Scan for the cell matching the given text and deliver its [X, Y] coordinate at center. 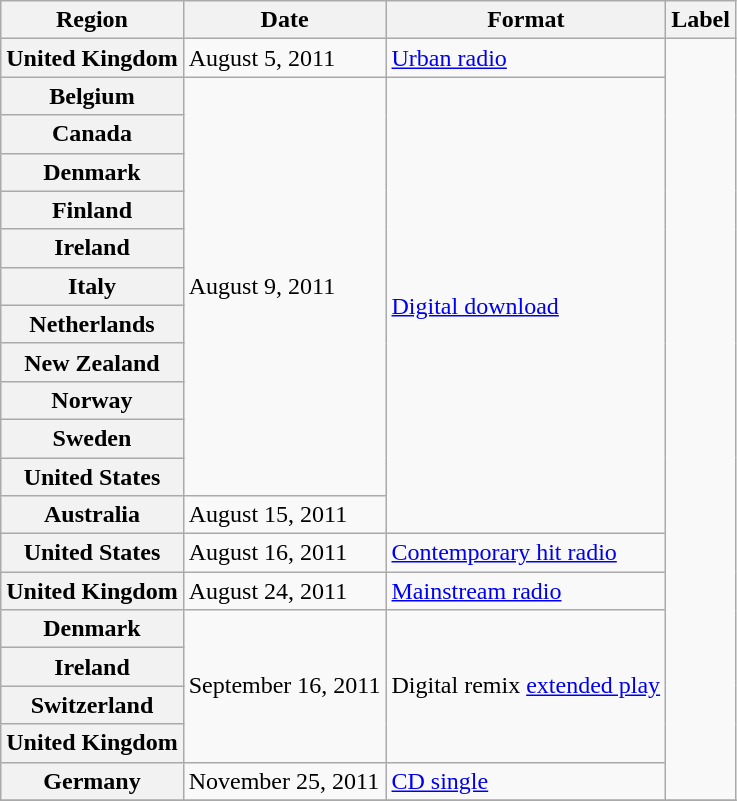
August 15, 2011 [284, 515]
August 5, 2011 [284, 58]
Mainstream radio [526, 591]
Digital remix extended play [526, 686]
August 9, 2011 [284, 286]
Norway [92, 400]
Canada [92, 134]
September 16, 2011 [284, 686]
Sweden [92, 438]
Date [284, 20]
Australia [92, 515]
Italy [92, 286]
Label [701, 20]
Urban radio [526, 58]
Finland [92, 210]
Contemporary hit radio [526, 553]
Digital download [526, 306]
Format [526, 20]
August 24, 2011 [284, 591]
Germany [92, 781]
Netherlands [92, 324]
CD single [526, 781]
November 25, 2011 [284, 781]
New Zealand [92, 362]
August 16, 2011 [284, 553]
Belgium [92, 96]
Switzerland [92, 705]
Region [92, 20]
